Scan for the cell matching the given text and deliver its (x, y) coordinate at center. 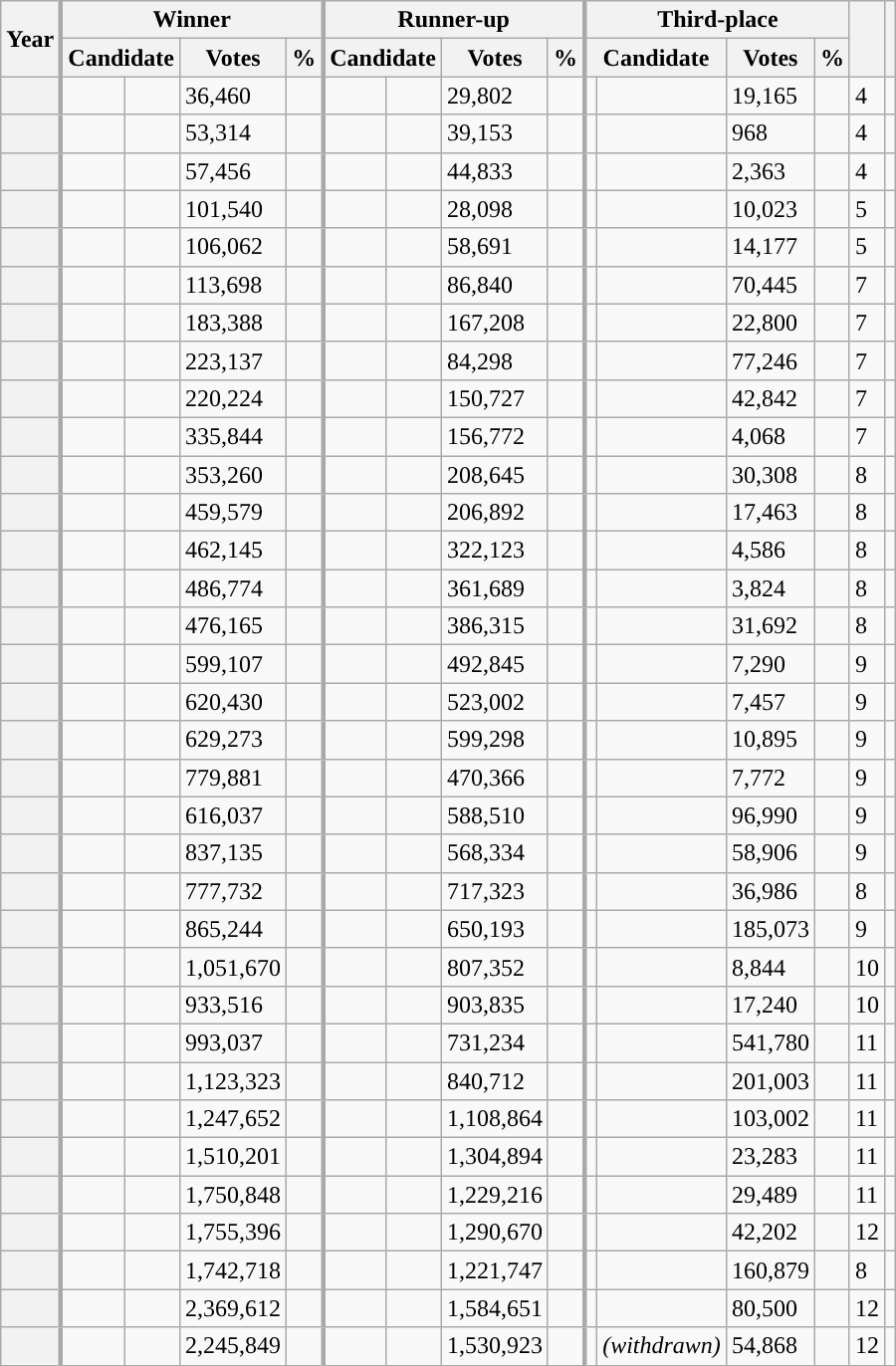
1,304,894 (494, 1157)
28,098 (494, 209)
1,755,396 (233, 1233)
3,824 (771, 588)
39,153 (494, 133)
492,845 (494, 664)
96,990 (771, 815)
2,369,612 (233, 1308)
1,742,718 (233, 1270)
156,772 (494, 436)
113,698 (233, 285)
80,500 (771, 1308)
206,892 (494, 513)
185,073 (771, 929)
44,833 (494, 171)
Runner-up (454, 20)
779,881 (233, 778)
777,732 (233, 891)
23,283 (771, 1157)
717,323 (494, 891)
70,445 (771, 285)
58,691 (494, 247)
1,247,652 (233, 1119)
10,023 (771, 209)
183,388 (233, 323)
53,314 (233, 133)
903,835 (494, 1005)
807,352 (494, 967)
1,123,323 (233, 1080)
568,334 (494, 853)
476,165 (233, 626)
459,579 (233, 513)
160,879 (771, 1270)
Winner (191, 20)
42,842 (771, 398)
103,002 (771, 1119)
4,068 (771, 436)
541,780 (771, 1042)
167,208 (494, 323)
223,137 (233, 360)
1,510,201 (233, 1157)
335,844 (233, 436)
462,145 (233, 551)
106,062 (233, 247)
1,530,923 (494, 1346)
599,107 (233, 664)
29,802 (494, 96)
616,037 (233, 815)
7,772 (771, 778)
4,586 (771, 551)
31,692 (771, 626)
865,244 (233, 929)
54,868 (771, 1346)
386,315 (494, 626)
(withdrawn) (662, 1346)
731,234 (494, 1042)
1,221,747 (494, 1270)
36,460 (233, 96)
2,363 (771, 171)
1,229,216 (494, 1195)
322,123 (494, 551)
17,240 (771, 1005)
599,298 (494, 740)
1,051,670 (233, 967)
968 (771, 133)
77,246 (771, 360)
620,430 (233, 702)
101,540 (233, 209)
933,516 (233, 1005)
208,645 (494, 475)
19,165 (771, 96)
1,290,670 (494, 1233)
86,840 (494, 285)
58,906 (771, 853)
353,260 (233, 475)
Year (32, 39)
840,712 (494, 1080)
650,193 (494, 929)
57,456 (233, 171)
837,135 (233, 853)
486,774 (233, 588)
17,463 (771, 513)
993,037 (233, 1042)
361,689 (494, 588)
201,003 (771, 1080)
10,895 (771, 740)
8,844 (771, 967)
22,800 (771, 323)
14,177 (771, 247)
220,224 (233, 398)
523,002 (494, 702)
30,308 (771, 475)
7,457 (771, 702)
2,245,849 (233, 1346)
1,750,848 (233, 1195)
629,273 (233, 740)
1,584,651 (494, 1308)
150,727 (494, 398)
36,986 (771, 891)
Third-place (717, 20)
470,366 (494, 778)
7,290 (771, 664)
1,108,864 (494, 1119)
84,298 (494, 360)
42,202 (771, 1233)
29,489 (771, 1195)
588,510 (494, 815)
